For the text-containing cell, return its midpoint in [X, Y] coordinate format. 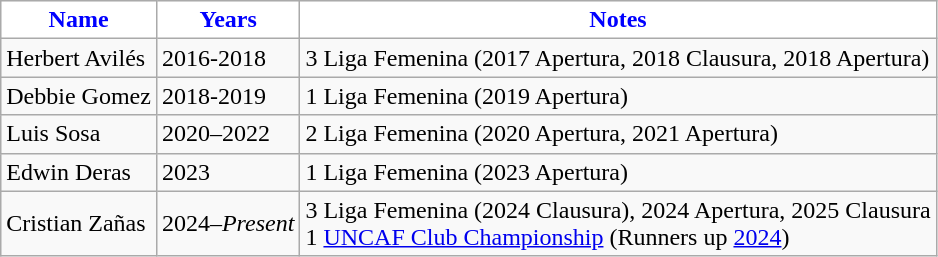
Years [228, 20]
Name [79, 20]
Herbert Avilés [79, 58]
Debbie Gomez [79, 96]
2020–2022 [228, 134]
Edwin Deras [79, 172]
Luis Sosa [79, 134]
2023 [228, 172]
2 Liga Femenina (2020 Apertura, 2021 Apertura) [618, 134]
2024–Present [228, 224]
2016-2018 [228, 58]
1 Liga Femenina (2023 Apertura) [618, 172]
2018-2019 [228, 96]
1 Liga Femenina (2019 Apertura) [618, 96]
3 Liga Femenina (2024 Clausura), 2024 Apertura, 2025 Clausura1 UNCAF Club Championship (Runners up 2024) [618, 224]
Cristian Zañas [79, 224]
Notes [618, 20]
3 Liga Femenina (2017 Apertura, 2018 Clausura, 2018 Apertura) [618, 58]
